For the text-containing cell, return its midpoint in (X, Y) coordinate format. 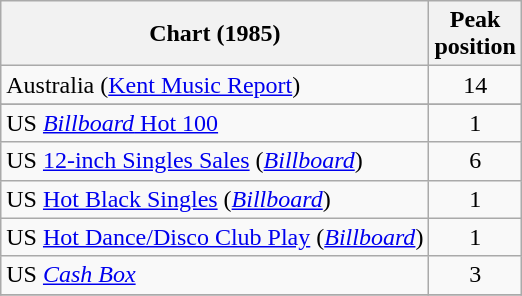
US Cash Box (215, 275)
6 (475, 161)
3 (475, 275)
Australia (Kent Music Report) (215, 85)
US 12-inch Singles Sales (Billboard) (215, 161)
US Billboard Hot 100 (215, 123)
Peakposition (475, 34)
Chart (1985) (215, 34)
US Hot Dance/Disco Club Play (Billboard) (215, 237)
14 (475, 85)
US Hot Black Singles (Billboard) (215, 199)
